Locate the cell with the specified text and output its [x, y] center coordinate. 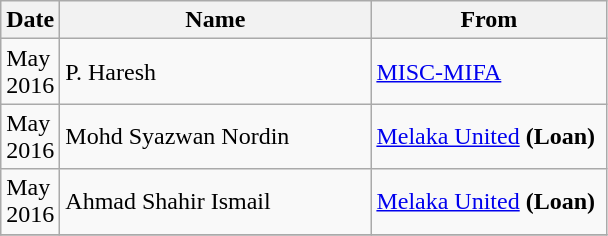
From [489, 20]
P. Haresh [216, 72]
Name [216, 20]
Date [30, 20]
Ahmad Shahir Ismail [216, 202]
Mohd Syazwan Nordin [216, 136]
MISC-MIFA [489, 72]
